Provide the (X, Y) coordinate of the cell's center where the given text is located.  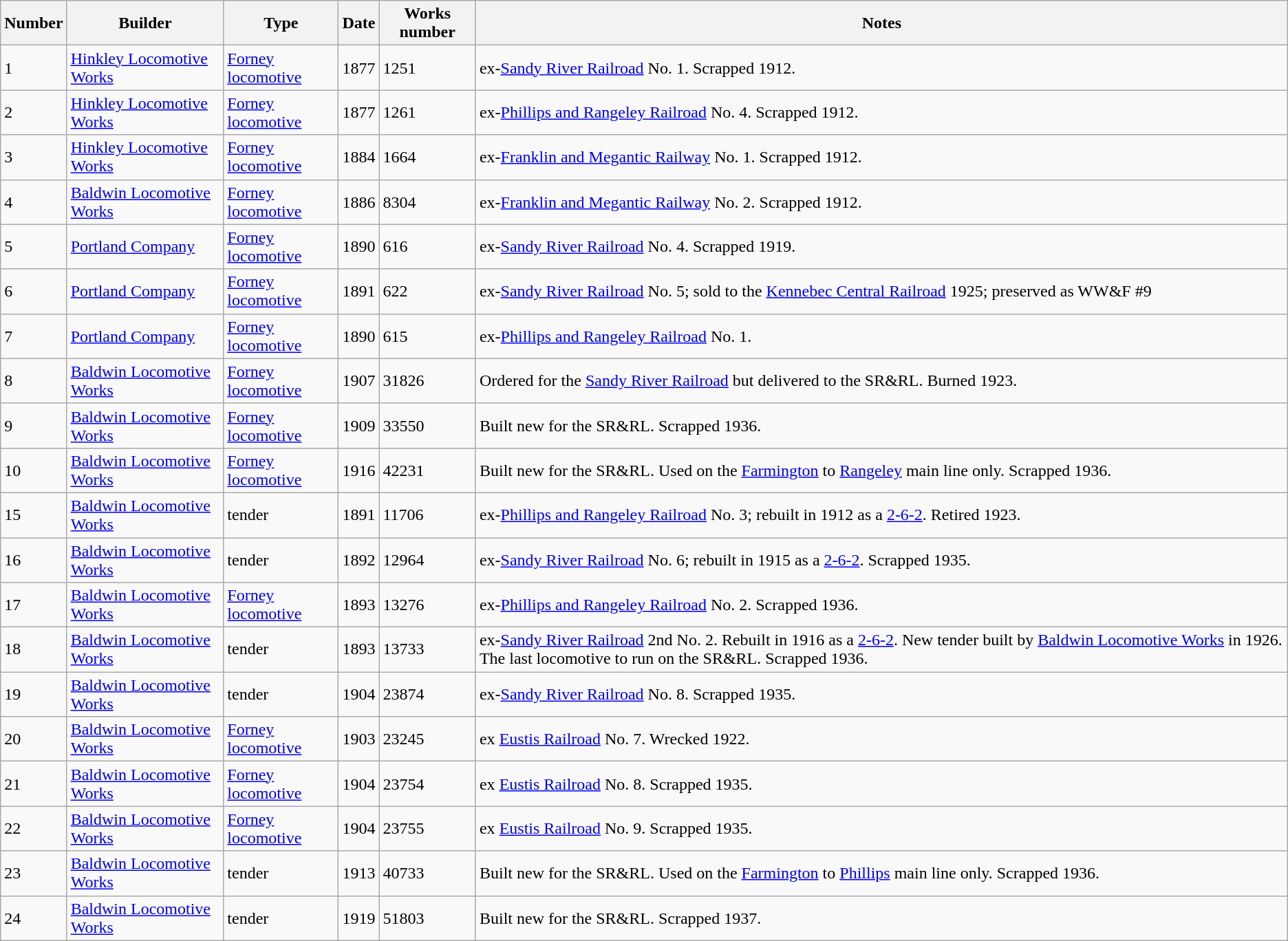
1886 (359, 202)
2 (34, 113)
Built new for the SR&RL. Scrapped 1936. (881, 425)
5 (34, 246)
7 (34, 336)
616 (427, 246)
23755 (427, 828)
18 (34, 649)
23874 (427, 695)
1261 (427, 113)
Ordered for the Sandy River Railroad but delivered to the SR&RL. Burned 1923. (881, 381)
13733 (427, 649)
33550 (427, 425)
23754 (427, 784)
ex-Phillips and Rangeley Railroad No. 1. (881, 336)
ex-Phillips and Rangeley Railroad No. 3; rebuilt in 1912 as a 2-6-2. Retired 1923. (881, 515)
1919 (359, 918)
1916 (359, 470)
17 (34, 605)
31826 (427, 381)
ex-Phillips and Rangeley Railroad No. 2. Scrapped 1936. (881, 605)
ex-Sandy River Railroad No. 8. Scrapped 1935. (881, 695)
23 (34, 874)
1251 (427, 67)
ex-Sandy River Railroad No. 5; sold to the Kennebec Central Railroad 1925; preserved as WW&F #9 (881, 292)
40733 (427, 874)
1913 (359, 874)
42231 (427, 470)
Type (281, 23)
21 (34, 784)
16 (34, 560)
ex-Phillips and Rangeley Railroad No. 4. Scrapped 1912. (881, 113)
622 (427, 292)
ex-Franklin and Megantic Railway No. 2. Scrapped 1912. (881, 202)
1892 (359, 560)
ex-Sandy River Railroad No. 4. Scrapped 1919. (881, 246)
ex Eustis Railroad No. 9. Scrapped 1935. (881, 828)
Builder (145, 23)
8 (34, 381)
15 (34, 515)
3 (34, 157)
Built new for the SR&RL. Scrapped 1937. (881, 918)
1903 (359, 739)
22 (34, 828)
12964 (427, 560)
1909 (359, 425)
ex-Franklin and Megantic Railway No. 1. Scrapped 1912. (881, 157)
ex-Sandy River Railroad No. 6; rebuilt in 1915 as a 2-6-2. Scrapped 1935. (881, 560)
11706 (427, 515)
ex Eustis Railroad No. 7. Wrecked 1922. (881, 739)
51803 (427, 918)
615 (427, 336)
24 (34, 918)
6 (34, 292)
20 (34, 739)
19 (34, 695)
4 (34, 202)
10 (34, 470)
9 (34, 425)
Built new for the SR&RL. Used on the Farmington to Rangeley main line only. Scrapped 1936. (881, 470)
ex-Sandy River Railroad No. 1. Scrapped 1912. (881, 67)
Built new for the SR&RL. Used on the Farmington to Phillips main line only. Scrapped 1936. (881, 874)
1 (34, 67)
Works number (427, 23)
23245 (427, 739)
Number (34, 23)
1907 (359, 381)
1884 (359, 157)
8304 (427, 202)
Notes (881, 23)
13276 (427, 605)
Date (359, 23)
1664 (427, 157)
ex Eustis Railroad No. 8. Scrapped 1935. (881, 784)
